Capture the cell that displays the provided text and extract its (x, y) central coordinate. 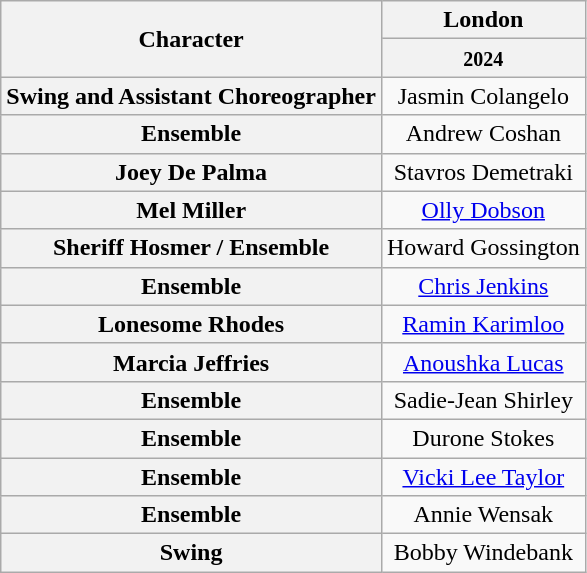
Stavros Demetraki (483, 172)
Marcia Jeffries (192, 362)
Swing (192, 553)
Swing and Assistant Choreographer (192, 96)
Ramin Karimloo (483, 324)
Sheriff Hosmer / Ensemble (192, 248)
Chris Jenkins (483, 286)
Character (192, 39)
Joey De Palma (192, 172)
Howard Gossington (483, 248)
Annie Wensak (483, 515)
London (483, 20)
Mel Miller (192, 210)
Jasmin Colangelo (483, 96)
2024 (483, 58)
Anoushka Lucas (483, 362)
Bobby Windebank (483, 553)
Lonesome Rhodes (192, 324)
Vicki Lee Taylor (483, 477)
Olly Dobson (483, 210)
Durone Stokes (483, 438)
Andrew Coshan (483, 134)
Sadie-Jean Shirley (483, 400)
